Capture the cell that displays the provided text and extract its [X, Y] central coordinate. 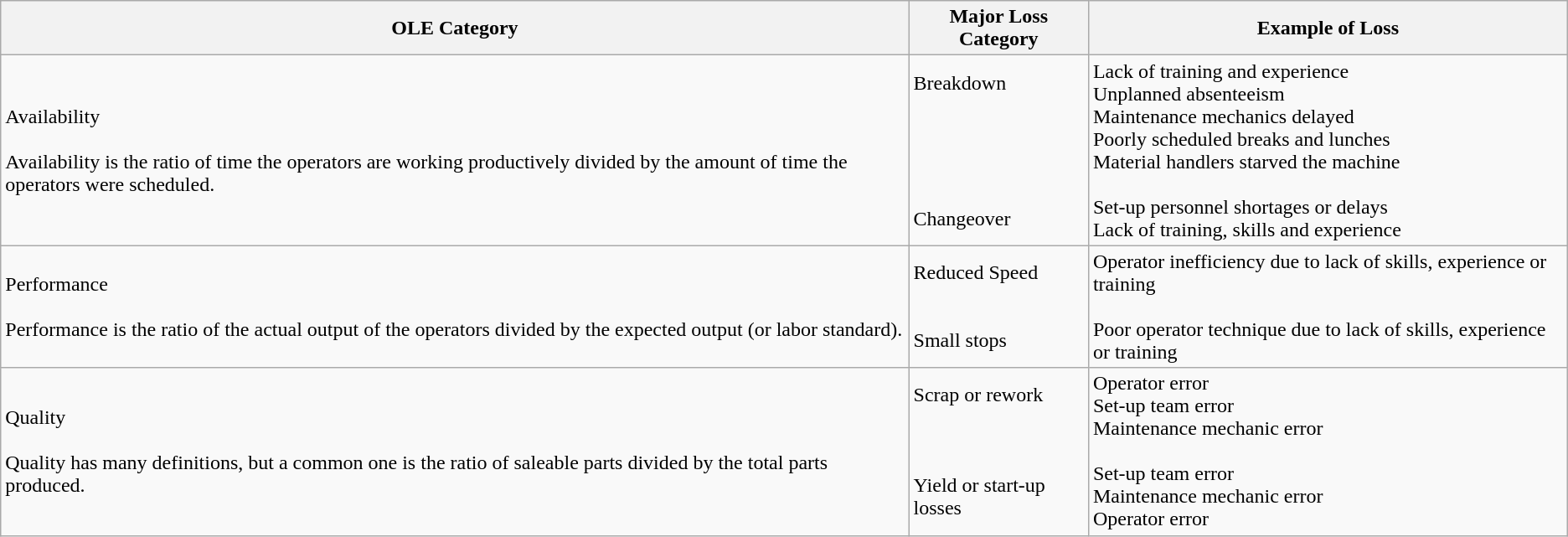
Operator error Set-up team error Maintenance mechanic error Set-up team error Maintenance mechanic error Operator error [1328, 452]
Availability Availability is the ratio of time the operators are working productively divided by the amount of time the operators were scheduled. [455, 151]
Breakdown Changeover [998, 151]
Operator inefficiency due to lack of skills, experience or training Poor operator technique due to lack of skills, experience or training [1328, 307]
OLE Category [455, 28]
Scrap or rework Yield or start-up losses [998, 452]
Quality Quality has many definitions, but a common one is the ratio of saleable parts divided by the total parts produced. [455, 452]
Performance Performance is the ratio of the actual output of the operators divided by the expected output (or labor standard). [455, 307]
Major Loss Category [998, 28]
Example of Loss [1328, 28]
Reduced Speed Small stops [998, 307]
